Scan for the cell matching the given text and deliver its (x, y) coordinate at center. 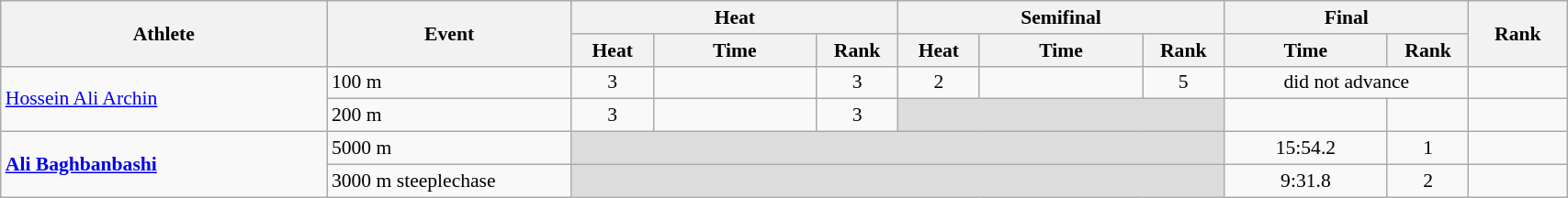
3000 m steeplechase (449, 181)
Hossein Ali Archin (164, 99)
Final (1347, 17)
Athlete (164, 33)
9:31.8 (1306, 181)
Semifinal (1060, 17)
100 m (449, 82)
did not advance (1347, 82)
Event (449, 33)
1 (1427, 148)
5 (1183, 82)
15:54.2 (1306, 148)
Ali Baghbanbashi (164, 165)
5000 m (449, 148)
200 m (449, 115)
